Return the [X, Y] coordinate for the center point of the cell that contains the specified text.  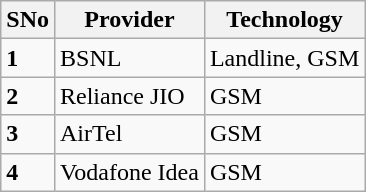
Landline, GSM [284, 58]
Technology [284, 20]
Reliance JIO [129, 96]
2 [28, 96]
Provider [129, 20]
BSNL [129, 58]
3 [28, 134]
SNo [28, 20]
Vodafone Idea [129, 172]
1 [28, 58]
4 [28, 172]
AirTel [129, 134]
